For the text-containing cell, return its midpoint in [X, Y] coordinate format. 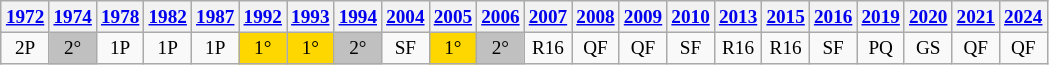
2019 [881, 17]
1994 [358, 17]
2010 [691, 17]
2009 [643, 17]
1982 [168, 17]
2008 [596, 17]
2015 [786, 17]
2021 [976, 17]
1992 [263, 17]
2004 [406, 17]
2016 [833, 17]
1978 [120, 17]
2020 [928, 17]
1974 [73, 17]
2007 [548, 17]
2006 [501, 17]
GS [928, 48]
1993 [311, 17]
2005 [453, 17]
PQ [881, 48]
2P [25, 48]
1987 [215, 17]
1972 [25, 17]
2024 [1023, 17]
2013 [738, 17]
